Return [x, y] of the center of cell containing provided text 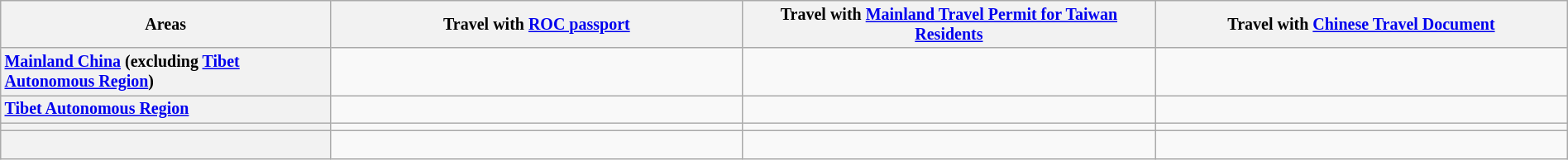
Tibet Autonomous Region [165, 109]
Travel with ROC passport [538, 25]
Areas [165, 25]
Travel with Chinese Travel Document [1361, 25]
Mainland China (excluding Tibet Autonomous Region) [165, 73]
Travel with Mainland Travel Permit for Taiwan Residents [949, 25]
